Search for the cell housing the specified text and yield its [X, Y] center coordinate. 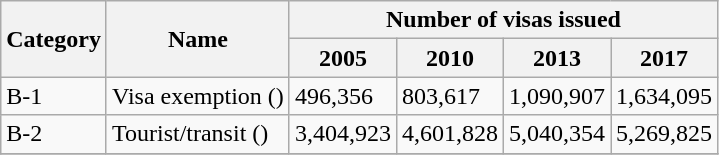
5,269,825 [664, 134]
496,356 [342, 96]
2010 [450, 58]
2013 [556, 58]
2005 [342, 58]
4,601,828 [450, 134]
Name [198, 39]
1,634,095 [664, 96]
1,090,907 [556, 96]
Tourist/transit () [198, 134]
3,404,923 [342, 134]
5,040,354 [556, 134]
Visa exemption () [198, 96]
2017 [664, 58]
B-1 [54, 96]
B-2 [54, 134]
Category [54, 39]
Number of visas issued [503, 20]
803,617 [450, 96]
